Pinpoint the cell where the given text exists, returning its (X, Y) midpoint coordinate. 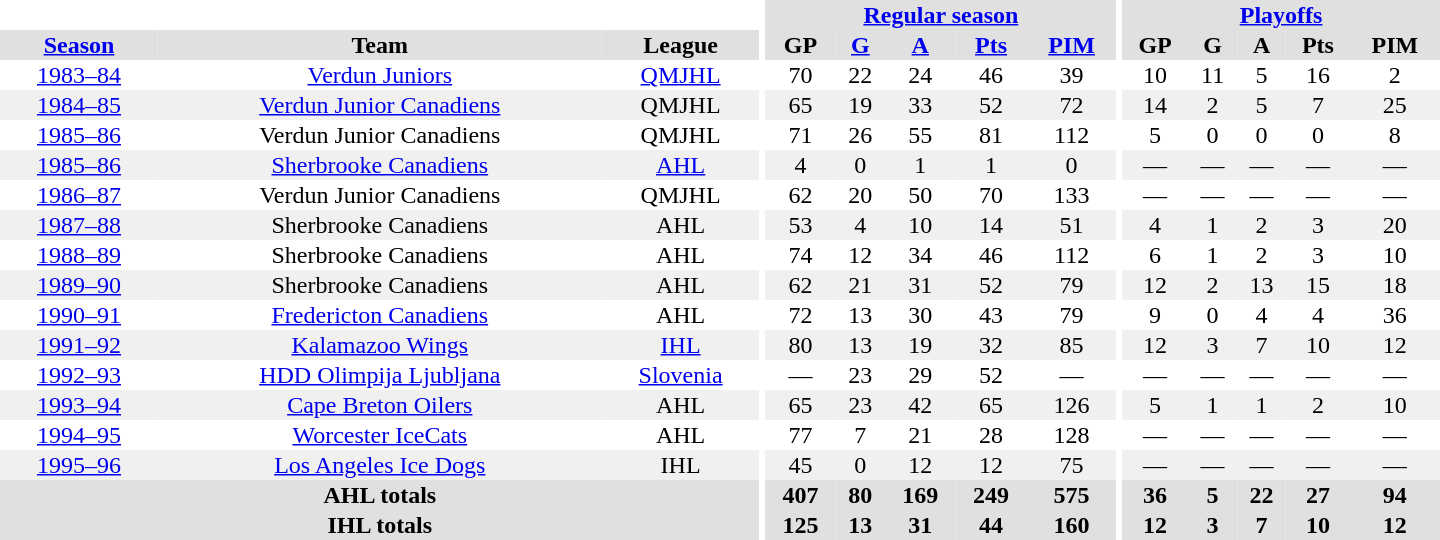
1984–85 (79, 105)
9 (1155, 315)
Kalamazoo Wings (380, 345)
1993–94 (79, 405)
33 (920, 105)
Team (380, 45)
Verdun Juniors (380, 75)
53 (800, 225)
45 (800, 465)
94 (1395, 495)
8 (1395, 135)
81 (992, 135)
85 (1071, 345)
55 (920, 135)
249 (992, 495)
IHL totals (380, 525)
44 (992, 525)
Regular season (941, 15)
1986–87 (79, 195)
51 (1071, 225)
75 (1071, 465)
15 (1318, 285)
39 (1071, 75)
42 (920, 405)
30 (920, 315)
6 (1155, 255)
128 (1071, 435)
Slovenia (681, 375)
16 (1318, 75)
160 (1071, 525)
1994–95 (79, 435)
32 (992, 345)
11 (1212, 75)
25 (1395, 105)
133 (1071, 195)
1995–96 (79, 465)
Playoffs (1281, 15)
1983–84 (79, 75)
Los Angeles Ice Dogs (380, 465)
71 (800, 135)
407 (800, 495)
League (681, 45)
77 (800, 435)
1991–92 (79, 345)
1992–93 (79, 375)
28 (992, 435)
Fredericton Canadiens (380, 315)
169 (920, 495)
1989–90 (79, 285)
1990–91 (79, 315)
Worcester IceCats (380, 435)
AHL totals (380, 495)
Cape Breton Oilers (380, 405)
74 (800, 255)
Season (79, 45)
29 (920, 375)
575 (1071, 495)
1988–89 (79, 255)
34 (920, 255)
125 (800, 525)
126 (1071, 405)
18 (1395, 285)
43 (992, 315)
27 (1318, 495)
26 (860, 135)
50 (920, 195)
1987–88 (79, 225)
24 (920, 75)
HDD Olimpija Ljubljana (380, 375)
